Return the [x, y] coordinate for the center point of the cell that contains the specified text.  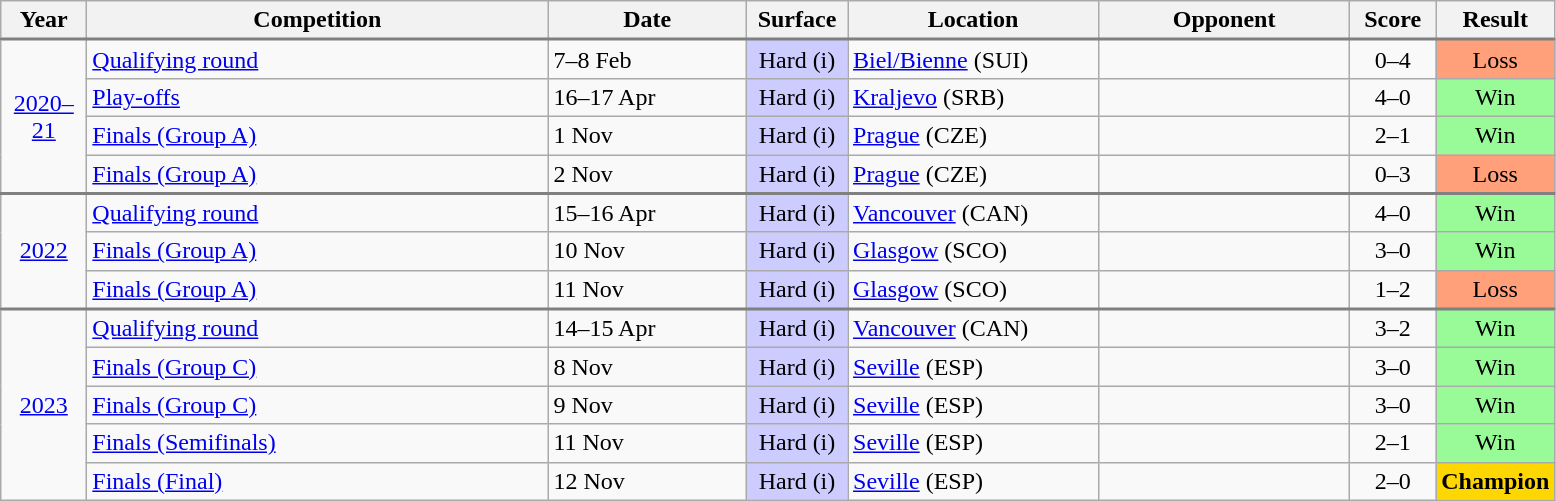
Finals (Final) [318, 481]
2022 [44, 251]
Finals (Semifinals) [318, 443]
2–0 [1393, 481]
14–15 Apr [648, 328]
3–2 [1393, 328]
2020–21 [44, 117]
Year [44, 20]
2 Nov [648, 174]
Location [974, 20]
12 Nov [648, 481]
0–3 [1393, 174]
Play-offs [318, 97]
Competition [318, 20]
9 Nov [648, 405]
10 Nov [648, 251]
8 Nov [648, 367]
7–8 Feb [648, 60]
2023 [44, 404]
Biel/Bienne (SUI) [974, 60]
16–17 Apr [648, 97]
0–4 [1393, 60]
Opponent [1224, 20]
1 Nov [648, 135]
Score [1393, 20]
Kraljevo (SRB) [974, 97]
Date [648, 20]
Result [1496, 20]
15–16 Apr [648, 212]
Surface [796, 20]
1–2 [1393, 290]
Champion [1496, 481]
